From the cell containing the given text, extract its center point as [X, Y] coordinate. 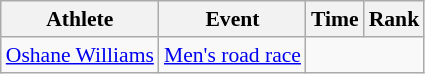
Event [232, 19]
Rank [394, 19]
Time [335, 19]
Athlete [80, 19]
Men's road race [232, 55]
Oshane Williams [80, 55]
